Locate the cell with the specified text and output its [X, Y] center coordinate. 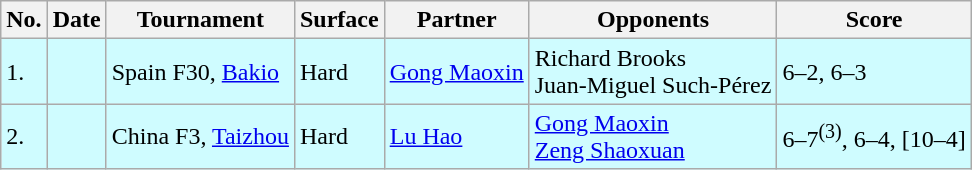
2. [24, 136]
Gong Maoxin [456, 72]
6–7(3), 6–4, [10–4] [874, 136]
1. [24, 72]
Score [874, 20]
Spain F30, Bakio [200, 72]
Richard Brooks Juan-Miguel Such-Pérez [653, 72]
6–2, 6–3 [874, 72]
Lu Hao [456, 136]
Date [76, 20]
Surface [339, 20]
No. [24, 20]
Opponents [653, 20]
Partner [456, 20]
China F3, Taizhou [200, 136]
Tournament [200, 20]
Gong Maoxin Zeng Shaoxuan [653, 136]
